Capture the cell that displays the provided text and extract its [X, Y] central coordinate. 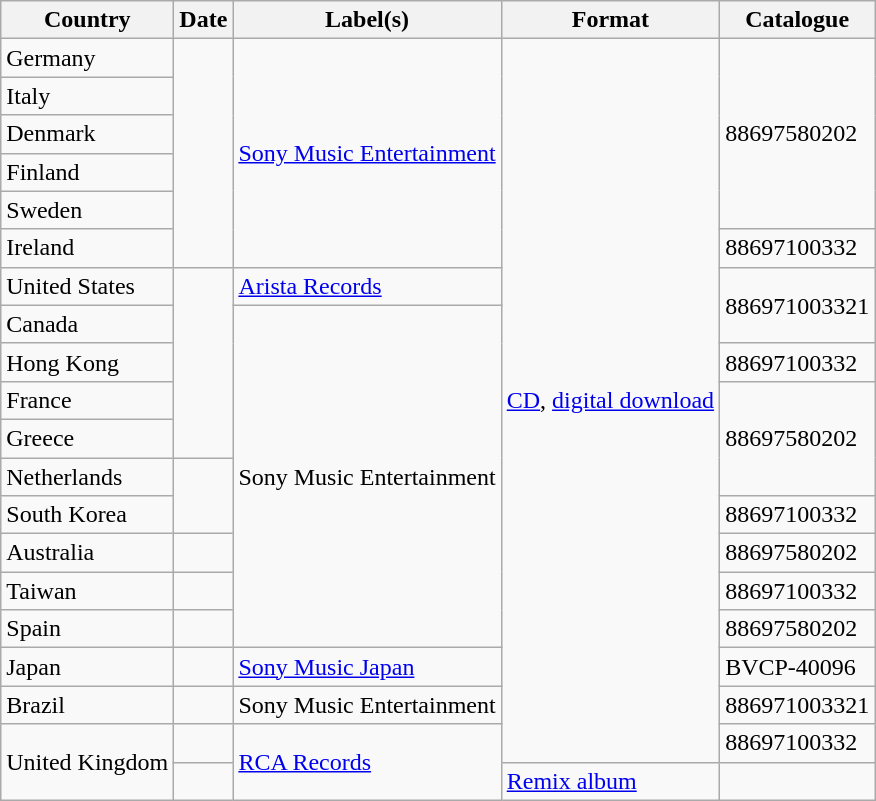
Remix album [610, 781]
Arista Records [367, 286]
Country [88, 20]
Hong Kong [88, 362]
RCA Records [367, 762]
Australia [88, 553]
South Korea [88, 515]
Taiwan [88, 591]
Date [204, 20]
Ireland [88, 248]
Sweden [88, 210]
Catalogue [798, 20]
Denmark [88, 134]
United States [88, 286]
Canada [88, 324]
Finland [88, 172]
CD, digital download [610, 400]
Germany [88, 58]
Sony Music Japan [367, 667]
Spain [88, 629]
Brazil [88, 705]
France [88, 400]
Format [610, 20]
Japan [88, 667]
Netherlands [88, 477]
Label(s) [367, 20]
Italy [88, 96]
Greece [88, 438]
United Kingdom [88, 762]
BVCP-40096 [798, 667]
